Search for the cell housing the specified text and yield its [X, Y] center coordinate. 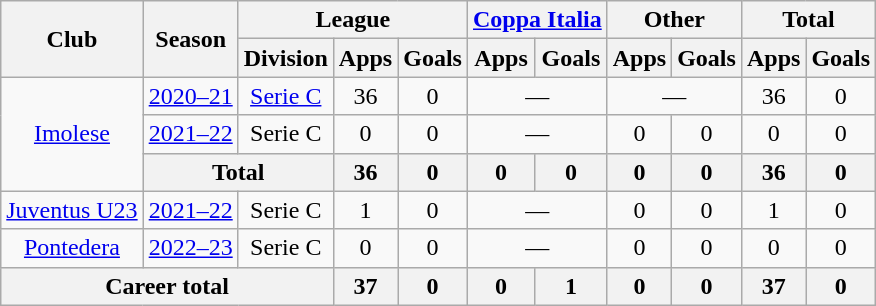
Pontedera [72, 248]
Coppa Italia [537, 20]
Other [674, 20]
Season [190, 39]
Imolese [72, 134]
Career total [168, 286]
2020–21 [190, 96]
Division [286, 58]
League [352, 20]
2022–23 [190, 248]
Club [72, 39]
Juventus U23 [72, 210]
